Scan for the cell matching the given text and deliver its (X, Y) coordinate at center. 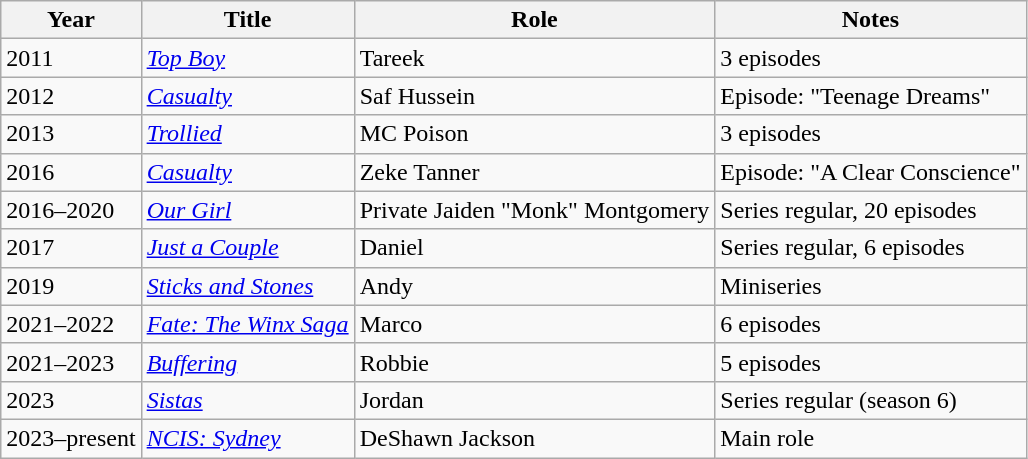
Saf Hussein (534, 96)
6 episodes (870, 324)
DeShawn Jackson (534, 438)
Main role (870, 438)
Series regular, 20 episodes (870, 210)
Robbie (534, 362)
NCIS: Sydney (248, 438)
2023–present (71, 438)
Our Girl (248, 210)
Marco (534, 324)
Series regular (season 6) (870, 400)
2013 (71, 134)
Andy (534, 286)
Fate: The Winx Saga (248, 324)
Year (71, 20)
2021–2023 (71, 362)
Title (248, 20)
Episode: "Teenage Dreams" (870, 96)
Tareek (534, 58)
Series regular, 6 episodes (870, 248)
Just a Couple (248, 248)
Trollied (248, 134)
2017 (71, 248)
Jordan (534, 400)
2012 (71, 96)
2016–2020 (71, 210)
Sticks and Stones (248, 286)
Zeke Tanner (534, 172)
2016 (71, 172)
2021–2022 (71, 324)
Top Boy (248, 58)
Role (534, 20)
Miniseries (870, 286)
2023 (71, 400)
2019 (71, 286)
5 episodes (870, 362)
Buffering (248, 362)
2011 (71, 58)
MC Poison (534, 134)
Private Jaiden "Monk" Montgomery (534, 210)
Episode: "A Clear Conscience" (870, 172)
Notes (870, 20)
Sistas (248, 400)
Daniel (534, 248)
